Determine the (x, y) coordinate at the center of the cell enclosing the given text.  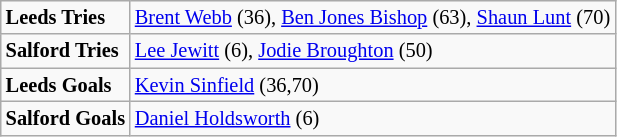
Leeds Goals (66, 85)
Lee Jewitt (6), Jodie Broughton (50) (372, 51)
Kevin Sinfield (36,70) (372, 85)
Daniel Holdsworth (6) (372, 118)
Salford Tries (66, 51)
Brent Webb (36), Ben Jones Bishop (63), Shaun Lunt (70) (372, 17)
Salford Goals (66, 118)
Leeds Tries (66, 17)
